Pinpoint the cell where the given text exists, returning its (x, y) midpoint coordinate. 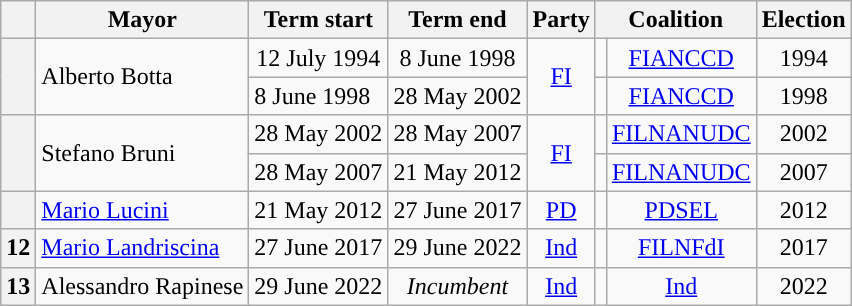
1998 (804, 96)
Mario Lucini (142, 210)
Incumbent (458, 286)
PDSEL (681, 210)
2002 (804, 134)
FILNFdI (681, 248)
Alessandro Rapinese (142, 286)
Mario Landriscina (142, 248)
2017 (804, 248)
Stefano Bruni (142, 153)
12 (18, 248)
PD (561, 210)
Mayor (142, 20)
2012 (804, 210)
Alberto Botta (142, 77)
12 July 1994 (318, 58)
Election (804, 20)
13 (18, 286)
Term end (458, 20)
1994 (804, 58)
2007 (804, 172)
2022 (804, 286)
Coalition (676, 20)
Party (561, 20)
Term start (318, 20)
